Return (X, Y) of the center of cell containing provided text 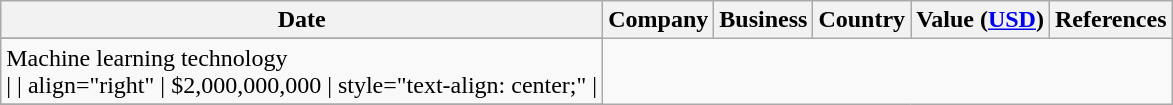
Country (862, 20)
References (1110, 20)
Company (658, 20)
Machine learning technology| | align="right" | $2,000,000,000 | style="text-align: center;" | (302, 72)
Business (764, 20)
Date (302, 20)
Value (USD) (980, 20)
